Detect which cell encompasses the target text, then output its [X, Y] center coordinate. 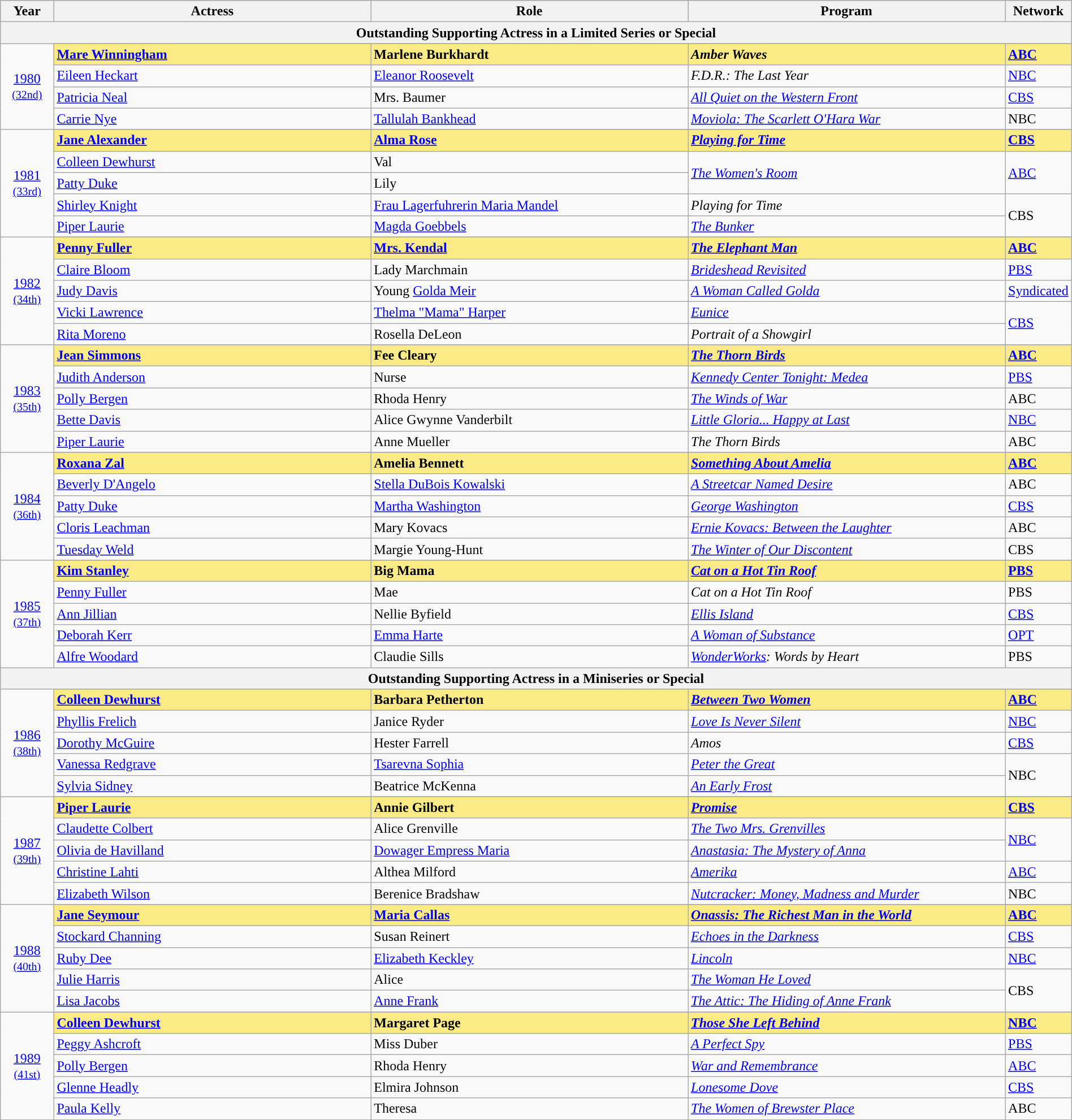
Jane Alexander [213, 140]
Fee Cleary [529, 356]
Echoes in the Darkness [847, 936]
Ann Jillian [213, 613]
Lisa Jacobs [213, 1001]
1986(38th) [27, 743]
Kennedy Center Tonight: Medea [847, 377]
Marlene Burkhardt [529, 54]
Portrait of a Showgirl [847, 334]
Amos [847, 743]
The Attic: The Hiding of Anne Frank [847, 1001]
1988(40th) [27, 958]
Lincoln [847, 958]
Alice [529, 980]
1983(35th) [27, 399]
Paula Kelly [213, 1109]
Anastasia: The Mystery of Anna [847, 850]
Jean Simmons [213, 356]
The Two Mrs. Grenvilles [847, 829]
Anne Frank [529, 1001]
Roxana Zal [213, 463]
Phyllis Frelich [213, 721]
Nellie Byfield [529, 613]
1981(33rd) [27, 183]
The Woman He Loved [847, 980]
1987(39th) [27, 850]
Ernie Kovacs: Between the Laughter [847, 527]
A Perfect Spy [847, 1044]
The Winds of War [847, 399]
Claudette Colbert [213, 829]
Outstanding Supporting Actress in a Limited Series or Special [536, 33]
Mae [529, 592]
The Elephant Man [847, 248]
All Quiet on the Western Front [847, 97]
Eileen Heckart [213, 76]
Hester Farrell [529, 743]
Big Mama [529, 570]
Beatrice McKenna [529, 786]
Tallulah Bankhead [529, 119]
Cloris Leachman [213, 527]
Amber Waves [847, 54]
Rita Moreno [213, 334]
The Bunker [847, 226]
George Washington [847, 506]
Year [27, 11]
Claudie Sills [529, 657]
Elizabeth Keckley [529, 958]
Deborah Kerr [213, 635]
Alma Rose [529, 140]
Emma Harte [529, 635]
Amerika [847, 872]
Peggy Ashcroft [213, 1044]
Program [847, 11]
Patricia Neal [213, 97]
Stella DuBois Kowalski [529, 485]
A Streetcar Named Desire [847, 485]
Margaret Page [529, 1023]
A Woman of Substance [847, 635]
Judy Davis [213, 291]
Christine Lahti [213, 872]
OPT [1039, 635]
Rosella DeLeon [529, 334]
Glenne Headly [213, 1087]
Alice Gwynne Vanderbilt [529, 420]
Onassis: The Richest Man in the World [847, 915]
Frau Lagerfuhrerin Maria Mandel [529, 205]
A Woman Called Golda [847, 291]
Nutcracker: Money, Madness and Murder [847, 893]
Lonesome Dove [847, 1087]
Althea Milford [529, 872]
Janice Ryder [529, 721]
Lily [529, 183]
Stockard Channing [213, 936]
Bette Davis [213, 420]
Mare Winningham [213, 54]
WonderWorks: Words by Heart [847, 657]
1989(41st) [27, 1066]
Barbara Petherton [529, 700]
Ruby Dee [213, 958]
Lady Marchmain [529, 270]
Anne Mueller [529, 442]
1985(37th) [27, 613]
The Winter of Our Discontent [847, 549]
Olivia de Havilland [213, 850]
An Early Frost [847, 786]
Maria Callas [529, 915]
Theresa [529, 1109]
The Women of Brewster Place [847, 1109]
Young Golda Meir [529, 291]
Dowager Empress Maria [529, 850]
Vicki Lawrence [213, 313]
Promise [847, 807]
Syndicated [1039, 291]
Mrs. Baumer [529, 97]
Vanessa Redgrave [213, 764]
Beverly D'Angelo [213, 485]
Outstanding Supporting Actress in a Miniseries or Special [536, 678]
Mrs. Kendal [529, 248]
Role [529, 11]
Shirley Knight [213, 205]
1982(34th) [27, 291]
Elmira Johnson [529, 1087]
Miss Duber [529, 1044]
Mary Kovacs [529, 527]
Between Two Women [847, 700]
1980(32nd) [27, 87]
Something About Amelia [847, 463]
Those She Left Behind [847, 1023]
Val [529, 162]
Thelma "Mama" Harper [529, 313]
Ellis Island [847, 613]
Peter the Great [847, 764]
Magda Goebbels [529, 226]
Tsarevna Sophia [529, 764]
Carrie Nye [213, 119]
Amelia Bennett [529, 463]
1984(36th) [27, 506]
Berenice Bradshaw [529, 893]
Nurse [529, 377]
Claire Bloom [213, 270]
Alfre Woodard [213, 657]
Sylvia Sidney [213, 786]
Moviola: The Scarlett O'Hara War [847, 119]
Love Is Never Silent [847, 721]
Little Gloria... Happy at Last [847, 420]
Kim Stanley [213, 570]
Brideshead Revisited [847, 270]
Julie Harris [213, 980]
Alice Grenville [529, 829]
Eunice [847, 313]
Network [1039, 11]
Margie Young-Hunt [529, 549]
The Women's Room [847, 172]
War and Remembrance [847, 1066]
F.D.R.: The Last Year [847, 76]
Susan Reinert [529, 936]
Annie Gilbert [529, 807]
Judith Anderson [213, 377]
Actress [213, 11]
Tuesday Weld [213, 549]
Jane Seymour [213, 915]
Dorothy McGuire [213, 743]
Elizabeth Wilson [213, 893]
Martha Washington [529, 506]
Eleanor Roosevelt [529, 76]
